Pinpoint the cell where the given text exists, returning its (X, Y) midpoint coordinate. 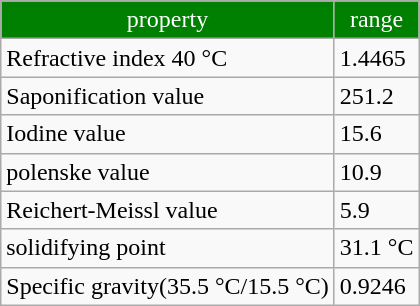
Iodine value (168, 134)
1.4465 (376, 58)
solidifying point (168, 248)
property (168, 20)
10.9 (376, 172)
31.1 °C (376, 248)
15.6 (376, 134)
0.9246 (376, 286)
Saponification value (168, 96)
5.9 (376, 210)
Reichert-Meissl value (168, 210)
range (376, 20)
Specific gravity(35.5 °C/15.5 °C) (168, 286)
polenske value (168, 172)
Refractive index 40 °C (168, 58)
251.2 (376, 96)
